Scan for the cell matching the given text and deliver its (X, Y) coordinate at center. 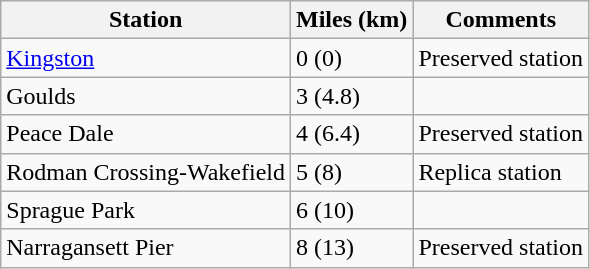
0 (0) (352, 58)
Rodman Crossing-Wakefield (146, 172)
Comments (501, 20)
Sprague Park (146, 210)
4 (6.4) (352, 134)
Replica station (501, 172)
Station (146, 20)
Narragansett Pier (146, 248)
8 (13) (352, 248)
Peace Dale (146, 134)
3 (4.8) (352, 96)
6 (10) (352, 210)
5 (8) (352, 172)
Kingston (146, 58)
Goulds (146, 96)
Miles (km) (352, 20)
